For the text-containing cell, return its midpoint in (x, y) coordinate format. 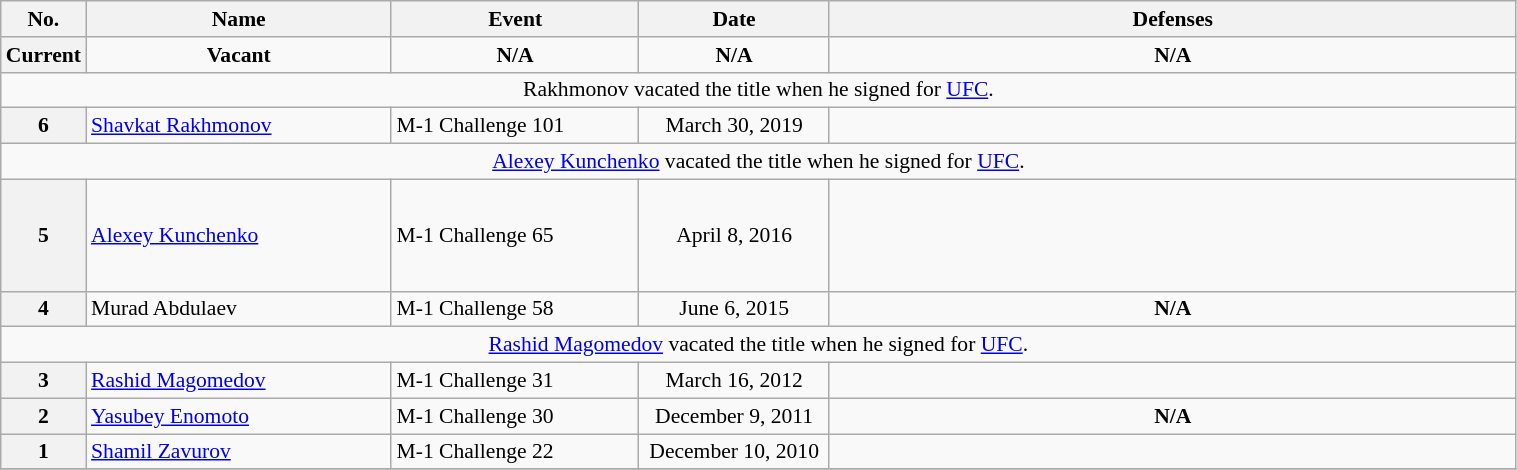
No. (44, 19)
Alexey Kunchenko vacated the title when he signed for UFC. (758, 162)
1 (44, 452)
3 (44, 381)
2 (44, 416)
M-1 Challenge 101 (514, 126)
December 9, 2011 (734, 416)
Event (514, 19)
Current (44, 55)
Alexey Kunchenko (238, 235)
Murad Abdulaev (238, 309)
Rashid Magomedov vacated the title when he signed for UFC. (758, 345)
M-1 Challenge 58 (514, 309)
4 (44, 309)
Date (734, 19)
April 8, 2016 (734, 235)
Yasubey Enomoto (238, 416)
Defenses (1172, 19)
March 16, 2012 (734, 381)
December 10, 2010 (734, 452)
5 (44, 235)
M-1 Challenge 22 (514, 452)
Vacant (238, 55)
M-1 Challenge 65 (514, 235)
Shamil Zavurov (238, 452)
6 (44, 126)
M-1 Challenge 30 (514, 416)
Name (238, 19)
Shavkat Rakhmonov (238, 126)
June 6, 2015 (734, 309)
Rashid Magomedov (238, 381)
Rakhmonov vacated the title when he signed for UFC. (758, 90)
M-1 Challenge 31 (514, 381)
March 30, 2019 (734, 126)
